Provide the [X, Y] coordinate of the cell's center where the given text is located.  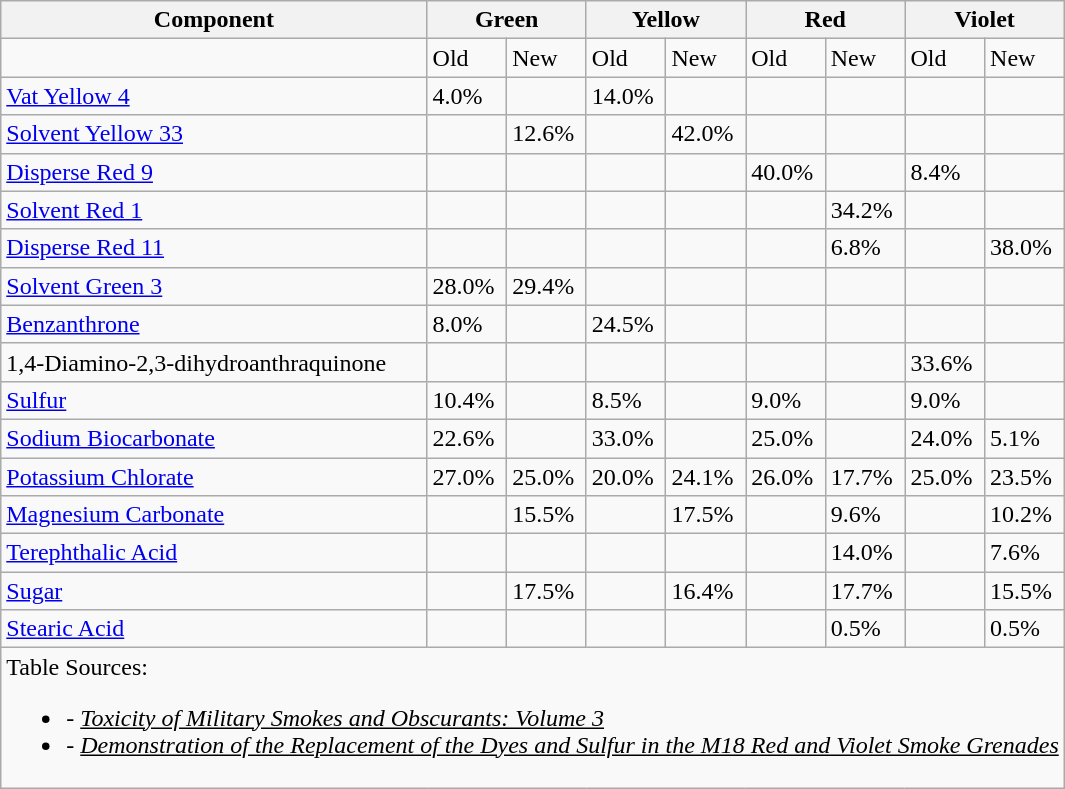
Solvent Green 3 [214, 286]
23.5% [1025, 477]
24.0% [945, 438]
24.5% [626, 324]
1,4-Diamino-2,3-dihydroanthraquinone [214, 362]
28.0% [467, 286]
8.5% [626, 400]
4.0% [467, 96]
5.1% [1025, 438]
40.0% [786, 172]
Solvent Yellow 33 [214, 134]
29.4% [547, 286]
Sugar [214, 591]
33.6% [945, 362]
Sulfur [214, 400]
24.1% [706, 477]
Vat Yellow 4 [214, 96]
38.0% [1025, 248]
27.0% [467, 477]
Potassium Chlorate [214, 477]
9.6% [865, 515]
Disperse Red 9 [214, 172]
Stearic Acid [214, 629]
Yellow [666, 20]
20.0% [626, 477]
7.6% [1025, 553]
Benzanthrone [214, 324]
34.2% [865, 210]
Component [214, 20]
Solvent Red 1 [214, 210]
26.0% [786, 477]
Red [826, 20]
10.4% [467, 400]
Green [506, 20]
6.8% [865, 248]
Sodium Biocarbonate [214, 438]
Magnesium Carbonate [214, 515]
22.6% [467, 438]
12.6% [547, 134]
10.2% [1025, 515]
Terephthalic Acid [214, 553]
8.0% [467, 324]
8.4% [945, 172]
42.0% [706, 134]
Violet [984, 20]
16.4% [706, 591]
33.0% [626, 438]
Disperse Red 11 [214, 248]
